Capture the cell that displays the provided text and extract its (X, Y) central coordinate. 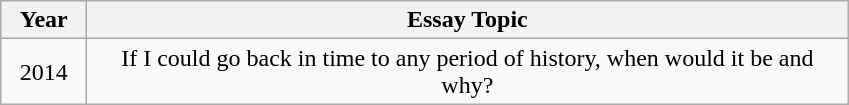
Year (44, 20)
2014 (44, 72)
Essay Topic (468, 20)
If I could go back in time to any period of history, when would it be and why? (468, 72)
